Detect which cell encompasses the target text, then output its (X, Y) center coordinate. 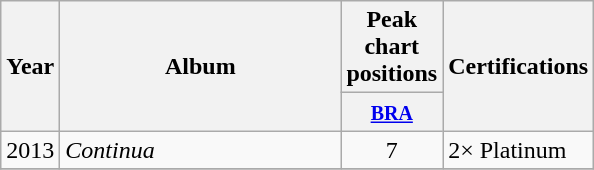
Certifications (518, 66)
BRA (392, 112)
2× Platinum (518, 150)
Album (200, 66)
Peak chart positions (392, 47)
2013 (30, 150)
Continua (200, 150)
7 (392, 150)
Year (30, 66)
